Extract the [X, Y] coordinate from the center of the cell holding the provided text.  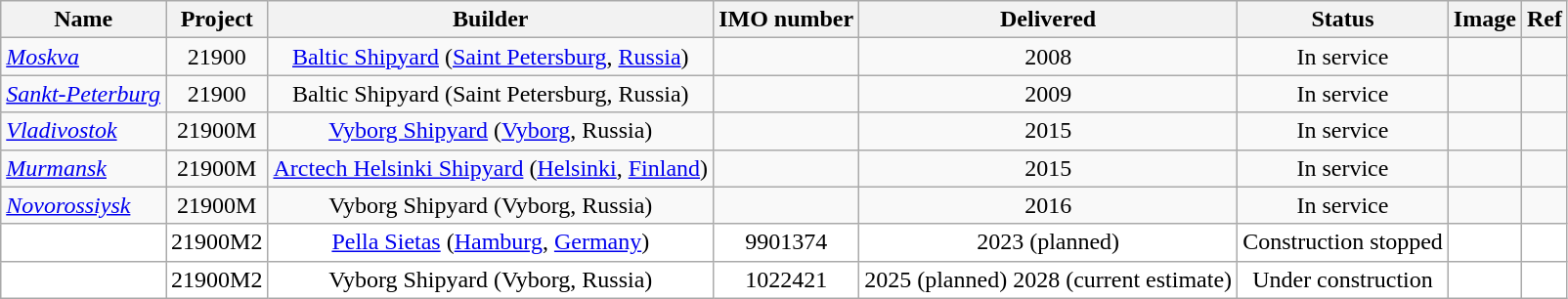
Delivered [1048, 20]
2025 (planned) 2028 (current estimate) [1048, 279]
2016 [1048, 205]
IMO number [786, 20]
Sankt-Peterburg [84, 94]
Construction stopped [1343, 242]
Builder [491, 20]
9901374 [786, 242]
Ref [1545, 20]
1022421 [786, 279]
Murmansk [84, 168]
Status [1343, 20]
2009 [1048, 94]
Project [217, 20]
2023 (planned) [1048, 242]
Novorossiysk [84, 205]
Image [1484, 20]
2008 [1048, 57]
Under construction [1343, 279]
Moskva [84, 57]
Arctech Helsinki Shipyard (Helsinki, Finland) [491, 168]
Pella Sietas (Hamburg, Germany) [491, 242]
Vladivostok [84, 131]
Name [84, 20]
